Return [x, y] of the center of cell containing provided text 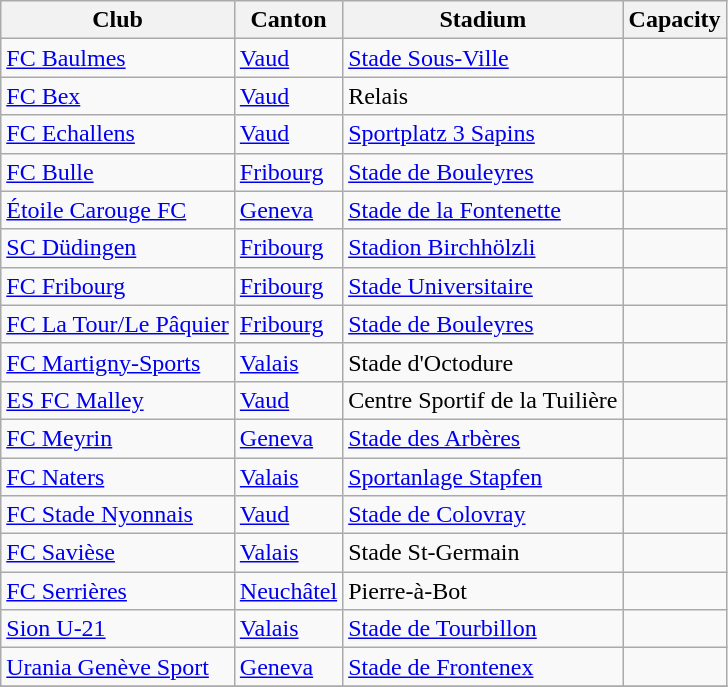
Canton [288, 20]
Sportanlage Stapfen [483, 477]
Étoile Carouge FC [118, 210]
Pierre-à-Bot [483, 591]
FC Fribourg [118, 286]
Relais [483, 96]
FC Baulmes [118, 58]
FC Savièse [118, 553]
Stade de Frontenex [483, 667]
ES FC Malley [118, 400]
Sion U-21 [118, 629]
FC Bulle [118, 172]
FC Martigny-Sports [118, 362]
FC La Tour/Le Pâquier [118, 324]
Club [118, 20]
Stadion Birchhölzli [483, 248]
FC Meyrin [118, 438]
Stade de la Fontenette [483, 210]
Capacity [674, 20]
FC Bex [118, 96]
Stade Sous-Ville [483, 58]
Sportplatz 3 Sapins [483, 134]
Stade de Tourbillon [483, 629]
FC Serrières [118, 591]
Stade St-Germain [483, 553]
Stade d'Octodure [483, 362]
FC Naters [118, 477]
Centre Sportif de la Tuilière [483, 400]
Neuchâtel [288, 591]
Stade de Colovray [483, 515]
Urania Genève Sport [118, 667]
FC Stade Nyonnais [118, 515]
Stade Universitaire [483, 286]
FC Echallens [118, 134]
SC Düdingen [118, 248]
Stadium [483, 20]
Stade des Arbères [483, 438]
